Search for the cell housing the specified text and yield its (X, Y) center coordinate. 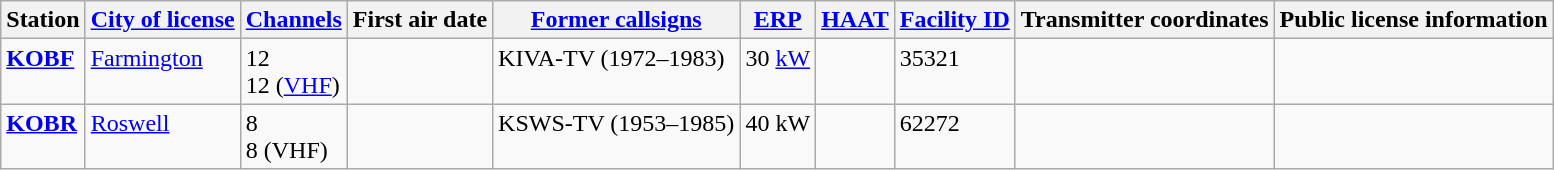
KIVA-TV (1972–1983) (616, 72)
Farmington (162, 72)
First air date (420, 20)
KOBF (43, 72)
62272 (954, 136)
Public license information (1414, 20)
30 kW (778, 72)
KOBR (43, 136)
HAAT (856, 20)
Station (43, 20)
88 (VHF) (294, 136)
40 kW (778, 136)
City of license (162, 20)
Channels (294, 20)
Roswell (162, 136)
Former callsigns (616, 20)
1212 (VHF) (294, 72)
KSWS-TV (1953–1985) (616, 136)
Transmitter coordinates (1144, 20)
Facility ID (954, 20)
ERP (778, 20)
35321 (954, 72)
